Locate the cell with the specified text and output its [x, y] center coordinate. 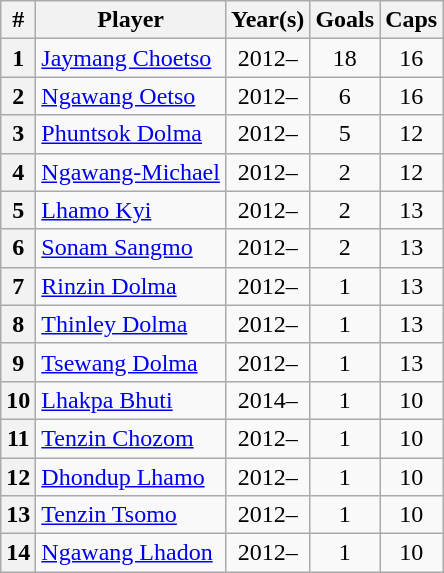
Lhamo Kyi [131, 210]
14 [18, 553]
Tsewang Dolma [131, 362]
Sonam Sangmo [131, 248]
7 [18, 286]
Dhondup Lhamo [131, 477]
Rinzin Dolma [131, 286]
18 [345, 58]
Goals [345, 20]
Tenzin Tsomo [131, 515]
# [18, 20]
Lhakpa Bhuti [131, 400]
3 [18, 134]
Year(s) [267, 20]
Ngawang Lhadon [131, 553]
8 [18, 324]
Tenzin Chozom [131, 438]
Ngawang-Michael [131, 172]
9 [18, 362]
Player [131, 20]
2014– [267, 400]
11 [18, 438]
Ngawang Oetso [131, 96]
Jaymang Choetso [131, 58]
Phuntsok Dolma [131, 134]
Thinley Dolma [131, 324]
4 [18, 172]
Caps [412, 20]
